Capture the cell that displays the provided text and extract its [x, y] central coordinate. 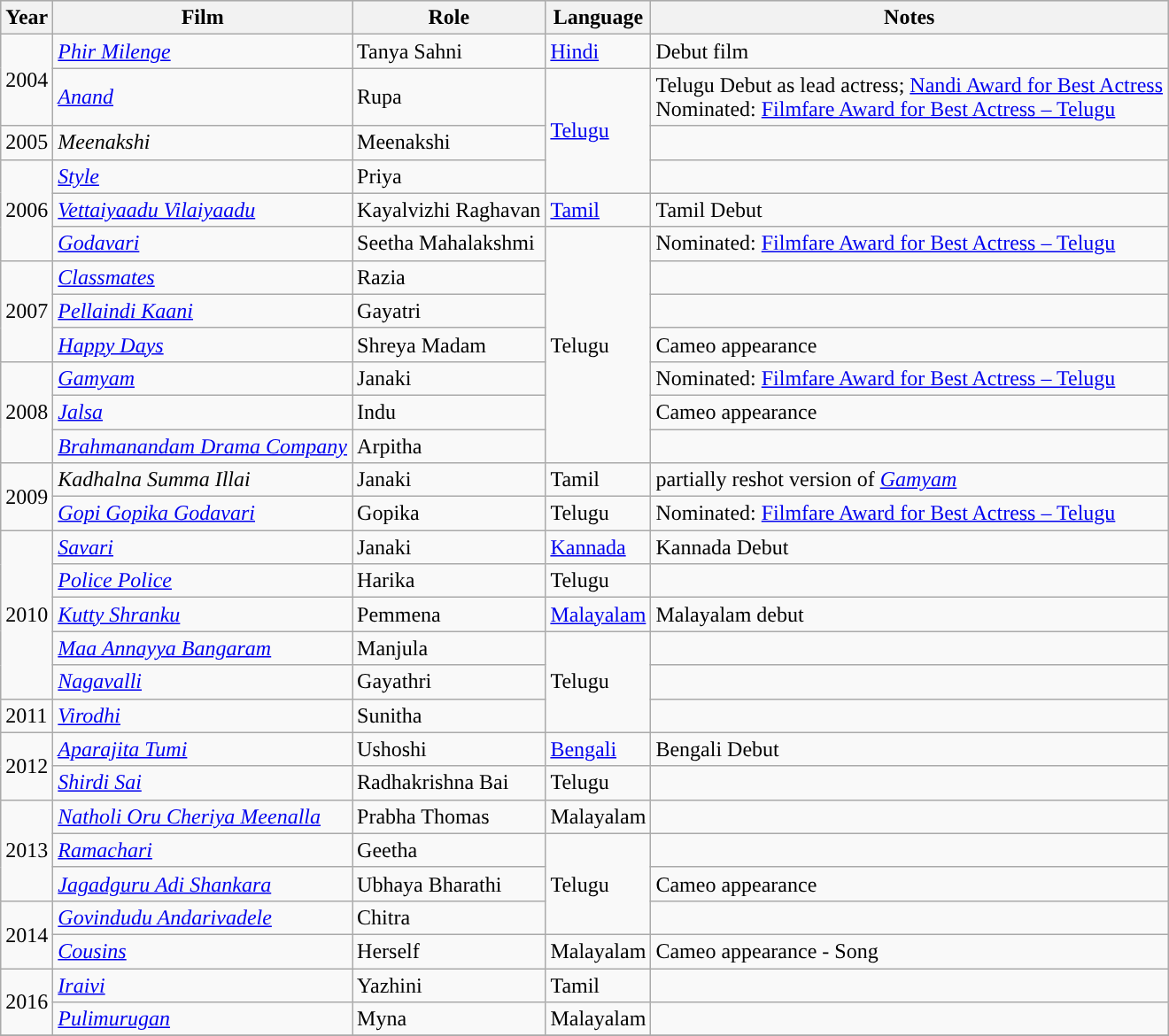
2008 [27, 412]
Govindudu Andarivadele [203, 917]
Language [599, 18]
Natholi Oru Cheriya Meenalla [203, 816]
Hindi [599, 51]
Shreya Madam [449, 344]
2004 [27, 80]
Telugu Debut as lead actress; Nandi Award for Best Actress Nominated: Filmfare Award for Best Actress – Telugu [910, 97]
Kannada Debut [910, 547]
Harika [449, 581]
Pulimurugan [203, 1019]
Ubhaya Bharathi [449, 884]
Radhakrishna Bai [449, 783]
Arpitha [449, 445]
Pemmena [449, 615]
Vettaiyaadu Vilaiyaadu [203, 210]
Nagavalli [203, 682]
Savari [203, 547]
Role [449, 18]
Iraivi [203, 986]
Kayalvizhi Raghavan [449, 210]
Razia [449, 277]
Gayatri [449, 311]
Indu [449, 412]
Police Police [203, 581]
Phir Milenge [203, 51]
Yazhini [449, 986]
Notes [910, 18]
Shirdi Sai [203, 783]
Jalsa [203, 412]
Tamil Debut [910, 210]
Pellaindi Kaani [203, 311]
Geetha [449, 850]
Gopi Gopika Godavari [203, 514]
Manjula [449, 648]
2009 [27, 497]
2010 [27, 615]
Kadhalna Summa Illai [203, 480]
2014 [27, 934]
2006 [27, 210]
Chitra [449, 917]
Ushoshi [449, 749]
2007 [27, 311]
Year [27, 18]
Gayathri [449, 682]
Ramachari [203, 850]
Anand [203, 97]
Cameo appearance - Song [910, 951]
Style [203, 176]
Seetha Mahalakshmi [449, 244]
Gamyam [203, 378]
Debut film [910, 51]
partially reshot version of Gamyam [910, 480]
2013 [27, 850]
Gopika [449, 514]
Jagadguru Adi Shankara [203, 884]
Myna [449, 1019]
Priya [449, 176]
Malayalam debut [910, 615]
Sunitha [449, 715]
Happy Days [203, 344]
Bengali Debut [910, 749]
2012 [27, 766]
Aparajita Tumi [203, 749]
Cousins [203, 951]
2005 [27, 143]
Film [203, 18]
Bengali [599, 749]
2016 [27, 1002]
Kannada [599, 547]
Tanya Sahni [449, 51]
Virodhi [203, 715]
Godavari [203, 244]
Herself [449, 951]
2011 [27, 715]
Brahmanandam Drama Company [203, 445]
Kutty Shranku [203, 615]
Prabha Thomas [449, 816]
Maa Annayya Bangaram [203, 648]
Classmates [203, 277]
Rupa [449, 97]
